From the cell containing the given text, extract its center point as (x, y) coordinate. 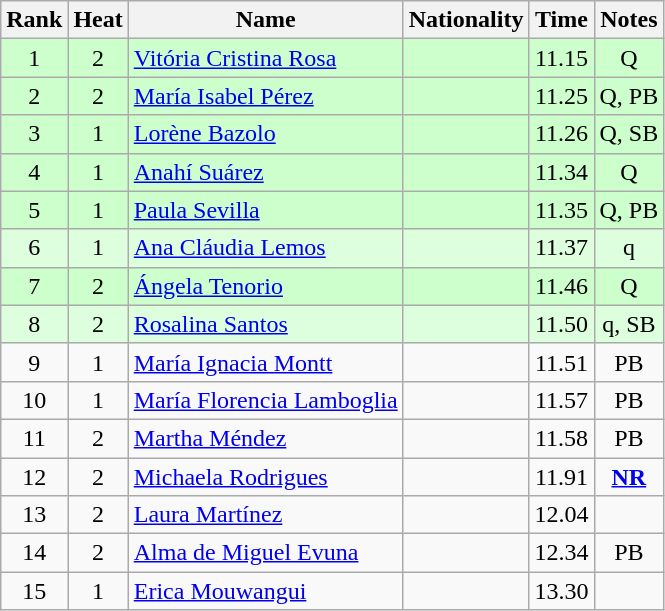
Paula Sevilla (266, 210)
12.04 (562, 515)
Rosalina Santos (266, 324)
11.15 (562, 58)
11.26 (562, 134)
Erica Mouwangui (266, 591)
12.34 (562, 553)
6 (34, 248)
11.35 (562, 210)
12 (34, 477)
Anahí Suárez (266, 172)
3 (34, 134)
10 (34, 400)
Time (562, 20)
María Ignacia Montt (266, 362)
11.25 (562, 96)
5 (34, 210)
9 (34, 362)
Q, SB (629, 134)
Name (266, 20)
11.51 (562, 362)
11.50 (562, 324)
14 (34, 553)
4 (34, 172)
11.46 (562, 286)
Alma de Miguel Evuna (266, 553)
13.30 (562, 591)
11.91 (562, 477)
Michaela Rodrigues (266, 477)
Ana Cláudia Lemos (266, 248)
Rank (34, 20)
11 (34, 438)
13 (34, 515)
Ángela Tenorio (266, 286)
8 (34, 324)
María Isabel Pérez (266, 96)
NR (629, 477)
7 (34, 286)
q (629, 248)
q, SB (629, 324)
Heat (98, 20)
15 (34, 591)
Nationality (466, 20)
Lorène Bazolo (266, 134)
María Florencia Lamboglia (266, 400)
Laura Martínez (266, 515)
Martha Méndez (266, 438)
Notes (629, 20)
11.37 (562, 248)
11.34 (562, 172)
Vitória Cristina Rosa (266, 58)
11.58 (562, 438)
11.57 (562, 400)
